Return (X, Y) of the center of cell containing provided text 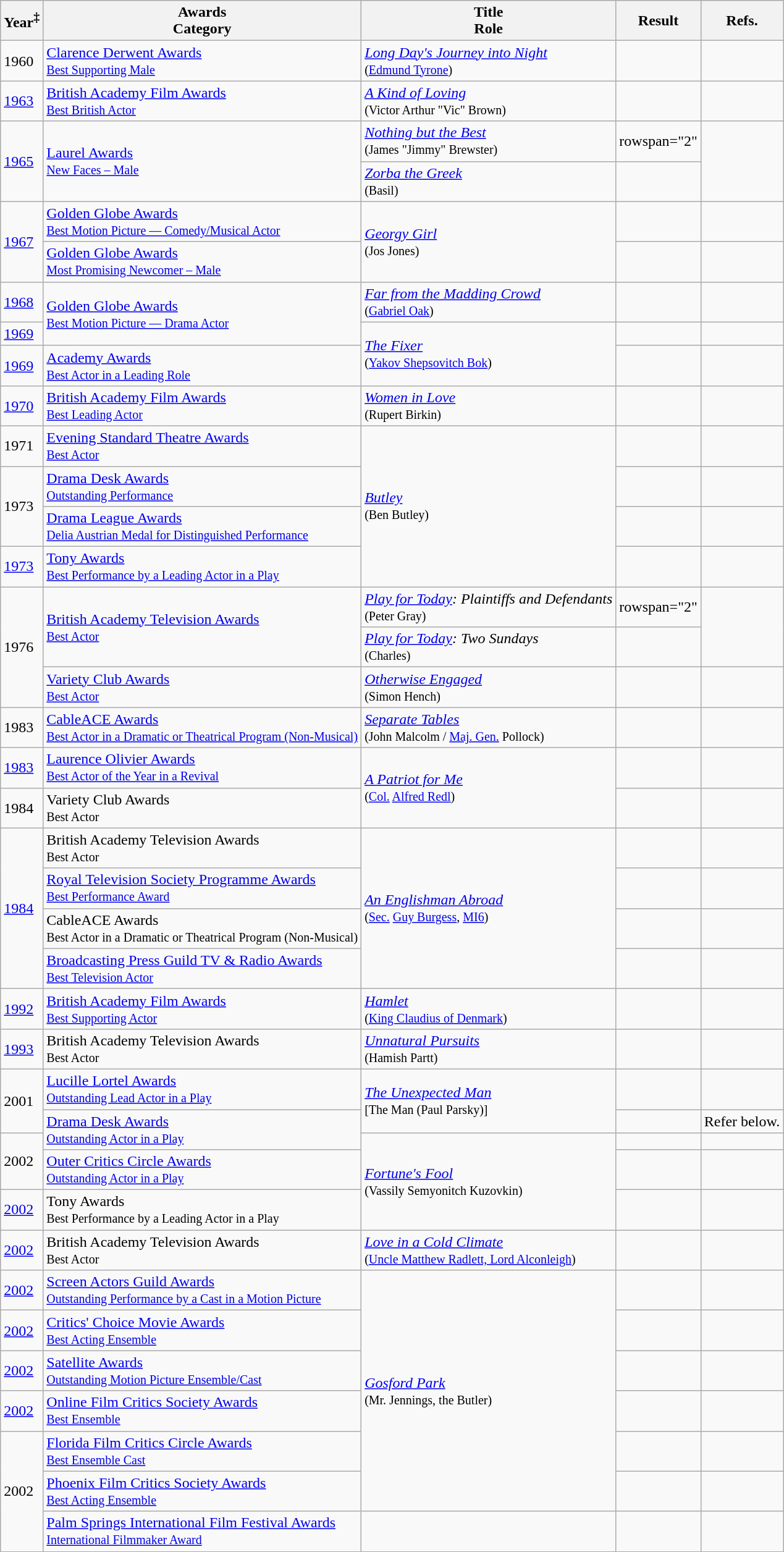
1970 (22, 405)
Play for Today: Two Sundays(Charles) (489, 647)
1968 (22, 302)
Drama Desk AwardsOutstanding Actor in a Play (203, 1129)
Satellite AwardsOutstanding Motion Picture Ensemble/Cast (203, 1370)
Nothing but the Best(James "Jimmy" Brewster) (489, 141)
1976 (22, 647)
Lucille Lortel AwardsOutstanding Lead Actor in a Play (203, 1089)
Laurence Olivier AwardsBest Actor of the Year in a Revival (203, 767)
Love in a Cold Climate(Uncle Matthew Radlett, Lord Alconleigh) (489, 1250)
Otherwise Engaged(Simon Hench) (489, 687)
Georgy Girl(Jos Jones) (489, 242)
Screen Actors Guild AwardsOutstanding Performance by a Cast in a Motion Picture (203, 1290)
1963 (22, 101)
Refs. (741, 21)
Play for Today: Plaintiffs and Defendants(Peter Gray) (489, 607)
1992 (22, 1008)
Hamlet(King Claudius of Denmark) (489, 1008)
Clarence Derwent AwardsBest Supporting Male (203, 61)
A Kind of Loving(Victor Arthur "Vic" Brown) (489, 101)
Laurel AwardsNew Faces – Male (203, 161)
2001 (22, 1101)
Critics' Choice Movie AwardsBest Acting Ensemble (203, 1331)
TitleRole (489, 21)
Far from the Madding Crowd(Gabriel Oak) (489, 302)
Outer Critics Circle AwardsOutstanding Actor in a Play (203, 1170)
Academy AwardsBest Actor in a Leading Role (203, 366)
Butley(Ben Butley) (489, 506)
Gosford Park(Mr. Jennings, the Butler) (489, 1391)
Golden Globe AwardsBest Motion Picture — Comedy/Musical Actor (203, 221)
Refer below. (741, 1121)
Evening Standard Theatre AwardsBest Actor (203, 446)
Online Film Critics Society AwardsBest Ensemble (203, 1411)
Unnatural Pursuits(Hamish Partt) (489, 1049)
Separate Tables(John Malcolm / Maj. Gen. Pollock) (489, 728)
Drama Desk AwardsOutstanding Performance (203, 486)
Royal Television Society Programme AwardsBest Performance Award (203, 888)
British Academy Film AwardsBest Leading Actor (203, 405)
Zorba the Greek(Basil) (489, 182)
1993 (22, 1049)
Florida Film Critics Circle AwardsBest Ensemble Cast (203, 1451)
British Academy Film AwardsBest British Actor (203, 101)
AwardsCategory (203, 21)
1971 (22, 446)
Palm Springs International Film Festival AwardsInternational Filmmaker Award (203, 1531)
Broadcasting Press Guild TV & Radio AwardsBest Television Actor (203, 969)
The Fixer(Yakov Shepsovitch Bok) (489, 353)
An Englishman Abroad(Sec. Guy Burgess, MI6) (489, 908)
A Patriot for Me(Col. Alfred Redl) (489, 788)
Fortune's Fool(Vassily Semyonitch Kuzovkin) (489, 1181)
Golden Globe AwardsMost Promising Newcomer – Male (203, 262)
Long Day's Journey into Night(Edmund Tyrone) (489, 61)
1960 (22, 61)
1965 (22, 161)
British Academy Film AwardsBest Supporting Actor (203, 1008)
Year‡ (22, 21)
Women in Love(Rupert Birkin) (489, 405)
Drama League AwardsDelia Austrian Medal for Distinguished Performance (203, 526)
1967 (22, 242)
Phoenix Film Critics Society AwardsBest Acting Ensemble (203, 1491)
Result (659, 21)
Golden Globe AwardsBest Motion Picture — Drama Actor (203, 314)
The Unexpected Man[The Man (Paul Parsky)] (489, 1101)
